Provide the (x, y) coordinate of the cell's center where the given text is located.  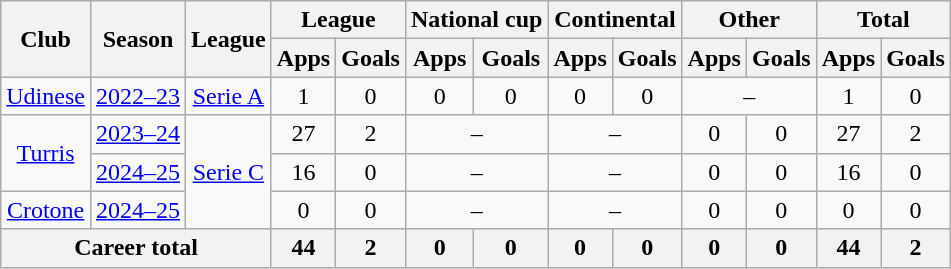
Turris (46, 153)
Udinese (46, 96)
Club (46, 39)
Season (138, 39)
Serie C (229, 172)
Crotone (46, 210)
2023–24 (138, 134)
Total (883, 20)
National cup (476, 20)
Continental (615, 20)
Other (749, 20)
Serie A (229, 96)
Career total (136, 248)
2022–23 (138, 96)
